For the text-containing cell, return its midpoint in [X, Y] coordinate format. 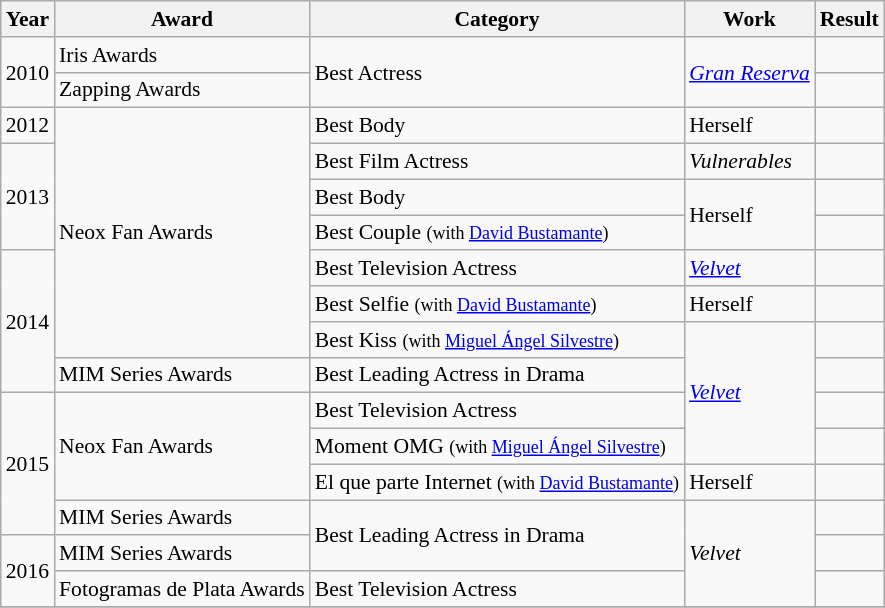
Best Actress [497, 72]
2012 [28, 126]
Year [28, 19]
El que parte Internet (with David Bustamante) [497, 482]
Best Kiss (with Miguel Ángel Silvestre) [497, 340]
2016 [28, 572]
Result [850, 19]
Work [750, 19]
Moment OMG (with Miguel Ángel Silvestre) [497, 447]
2014 [28, 322]
Award [182, 19]
Gran Reserva [750, 72]
2015 [28, 464]
Best Film Actress [497, 162]
Iris Awards [182, 55]
Vulnerables [750, 162]
Fotogramas de Plata Awards [182, 589]
2013 [28, 198]
Best Couple (with David Bustamante) [497, 233]
Category [497, 19]
2010 [28, 72]
Zapping Awards [182, 90]
Best Selfie (with David Bustamante) [497, 304]
